Detect which cell encompasses the target text, then output its [x, y] center coordinate. 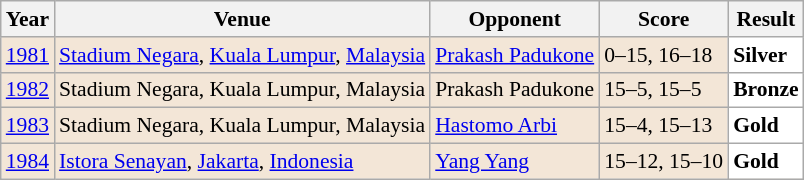
1982 [28, 90]
Year [28, 19]
0–15, 16–18 [664, 55]
1981 [28, 55]
Result [766, 19]
1984 [28, 162]
Hastomo Arbi [514, 126]
15–12, 15–10 [664, 162]
Silver [766, 55]
Yang Yang [514, 162]
Bronze [766, 90]
Venue [242, 19]
Score [664, 19]
15–5, 15–5 [664, 90]
15–4, 15–13 [664, 126]
Istora Senayan, Jakarta, Indonesia [242, 162]
Opponent [514, 19]
1983 [28, 126]
